Search for the cell housing the specified text and yield its [x, y] center coordinate. 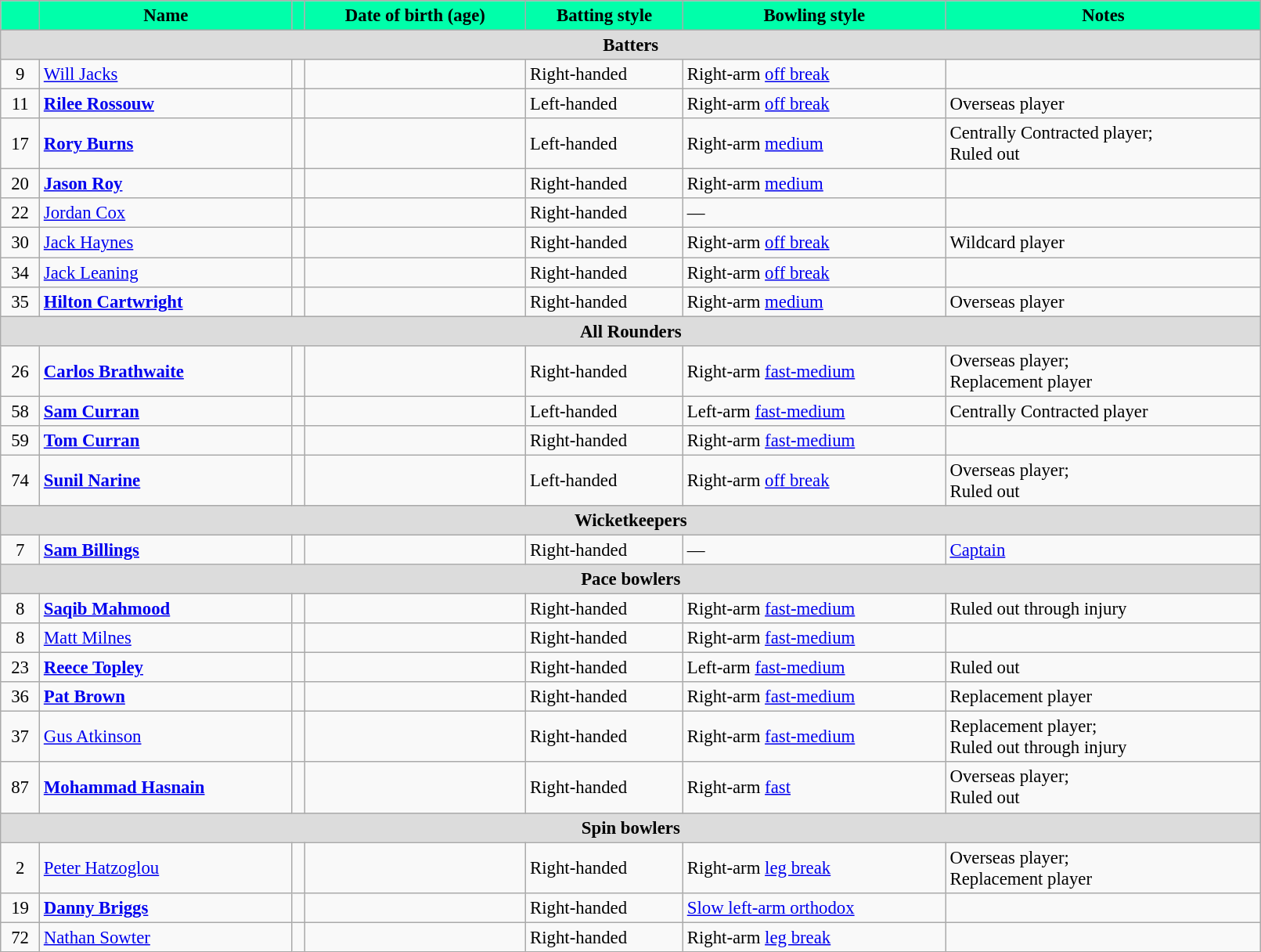
30 [20, 243]
Wildcard player [1104, 243]
Sam Billings [166, 550]
Captain [1104, 550]
Jason Roy [166, 184]
37 [20, 737]
Ruled out through injury [1104, 609]
Sam Curran [166, 411]
Pace bowlers [631, 579]
Slow left-arm orthodox [814, 907]
Name [166, 16]
26 [20, 371]
Right-arm fast [814, 788]
72 [20, 937]
Batters [631, 45]
Mohammad Hasnain [166, 788]
Replacement player; Ruled out through injury [1104, 737]
Peter Hatzoglou [166, 867]
11 [20, 104]
Wicketkeepers [631, 521]
Replacement player [1104, 697]
Gus Atkinson [166, 737]
Notes [1104, 16]
Rilee Rossouw [166, 104]
Jack Leaning [166, 272]
19 [20, 907]
74 [20, 481]
Jack Haynes [166, 243]
Danny Briggs [166, 907]
Pat Brown [166, 697]
17 [20, 144]
All Rounders [631, 331]
22 [20, 214]
Tom Curran [166, 441]
Bowling style [814, 16]
Rory Burns [166, 144]
87 [20, 788]
20 [20, 184]
Carlos Brathwaite [166, 371]
Ruled out [1104, 668]
Will Jacks [166, 74]
36 [20, 697]
58 [20, 411]
Sunil Narine [166, 481]
Reece Topley [166, 668]
Date of birth (age) [415, 16]
Nathan Sowter [166, 937]
35 [20, 301]
Spin bowlers [631, 828]
Centrally Contracted player; Ruled out [1104, 144]
Batting style [604, 16]
59 [20, 441]
9 [20, 74]
7 [20, 550]
Hilton Cartwright [166, 301]
Matt Milnes [166, 638]
Centrally Contracted player [1104, 411]
Jordan Cox [166, 214]
34 [20, 272]
Saqib Mahmood [166, 609]
2 [20, 867]
23 [20, 668]
